Output the [X, Y] coordinate of the center of the cell containing the given text.  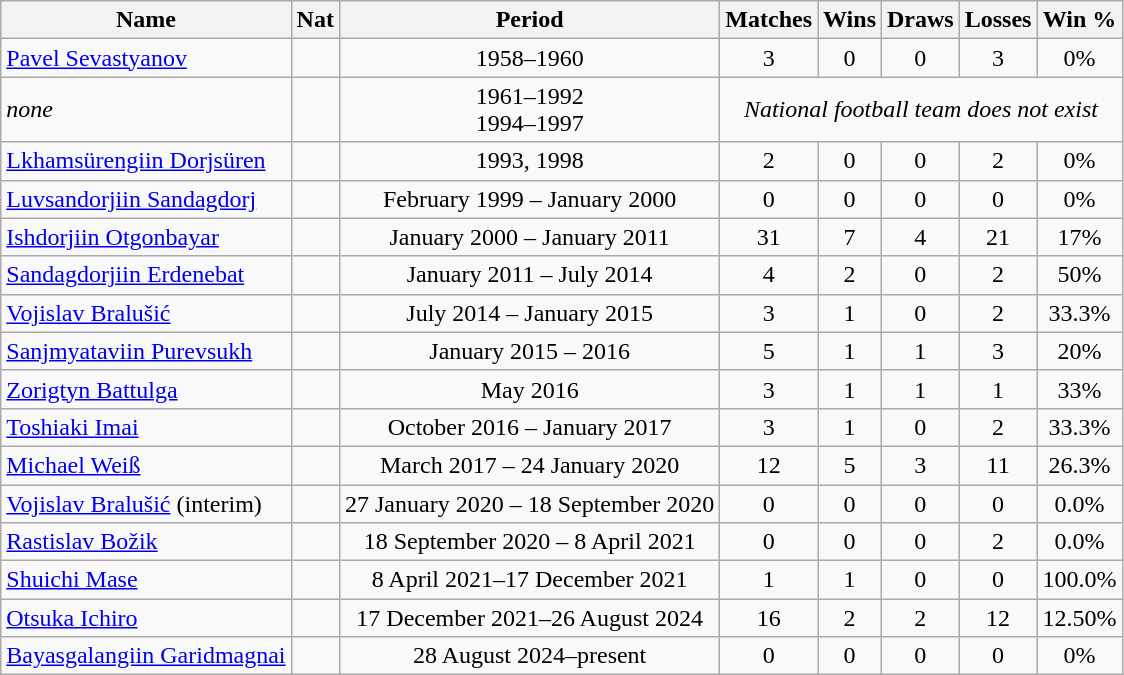
100.0% [1080, 580]
January 2015 – 2016 [529, 351]
Nat [315, 20]
Pavel Sevastyanov [146, 58]
26.3% [1080, 465]
20% [1080, 351]
16 [769, 618]
28 August 2024–present [529, 656]
Vojislav Bralušić [146, 313]
Shuichi Mase [146, 580]
Zorigtyn Battulga [146, 389]
12.50% [1080, 618]
January 2000 – January 2011 [529, 237]
Michael Weiß [146, 465]
50% [1080, 275]
1993, 1998 [529, 161]
11 [998, 465]
January 2011 – July 2014 [529, 275]
7 [850, 237]
October 2016 – January 2017 [529, 427]
1958–1960 [529, 58]
Vojislav Bralušić (interim) [146, 503]
Draws [921, 20]
18 September 2020 – 8 April 2021 [529, 542]
Win % [1080, 20]
Rastislav Božik [146, 542]
Otsuka Ichiro [146, 618]
Ishdorjiin Otgonbayar [146, 237]
17 December 2021–26 August 2024 [529, 618]
33% [1080, 389]
31 [769, 237]
8 April 2021–17 December 2021 [529, 580]
Name [146, 20]
Sanjmyataviin Purevsukh [146, 351]
none [146, 110]
May 2016 [529, 389]
Losses [998, 20]
Matches [769, 20]
Bayasgalangiin Garidmagnai [146, 656]
July 2014 – January 2015 [529, 313]
Period [529, 20]
National football team does not exist [921, 110]
17% [1080, 237]
Luvsandorjiin Sandagdorj [146, 199]
Toshiaki Imai [146, 427]
21 [998, 237]
27 January 2020 – 18 September 2020 [529, 503]
Lkhamsürengiin Dorjsüren [146, 161]
March 2017 – 24 January 2020 [529, 465]
Wins [850, 20]
February 1999 – January 2000 [529, 199]
1961–19921994–1997 [529, 110]
Sandagdorjiin Erdenebat [146, 275]
